Detect which cell encompasses the target text, then output its [x, y] center coordinate. 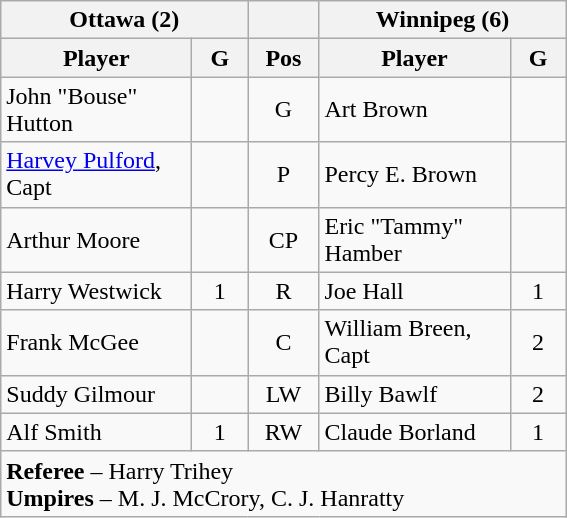
P [284, 174]
Art Brown [414, 110]
Suddy Gilmour [96, 394]
LW [284, 394]
Claude Borland [414, 432]
Eric "Tammy" Hamber [414, 240]
C [284, 342]
Arthur Moore [96, 240]
Frank McGee [96, 342]
Percy E. Brown [414, 174]
Billy Bawlf [414, 394]
RW [284, 432]
Referee – Harry TriheyUmpires – M. J. McCrory, C. J. Hanratty [284, 484]
Winnipeg (6) [442, 20]
William Breen, Capt [414, 342]
Alf Smith [96, 432]
John "Bouse" Hutton [96, 110]
CP [284, 240]
Ottawa (2) [124, 20]
Harvey Pulford, Capt [96, 174]
Harry Westwick [96, 291]
R [284, 291]
Joe Hall [414, 291]
Pos [284, 58]
